Return the [x, y] coordinate for the center point of the cell that contains the specified text.  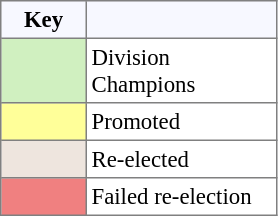
Promoted [181, 122]
Re-elected [181, 159]
Failed re-election [181, 197]
Key [44, 20]
Division Champions [181, 70]
